For the text-containing cell, return its midpoint in (x, y) coordinate format. 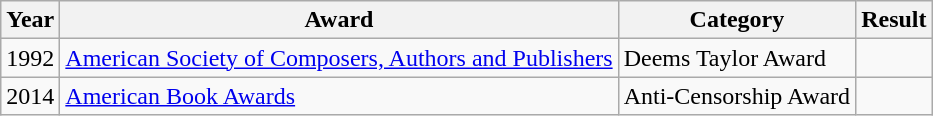
American Society of Composers, Authors and Publishers (339, 58)
Anti-Censorship Award (737, 96)
Award (339, 20)
Category (737, 20)
Result (894, 20)
Deems Taylor Award (737, 58)
2014 (30, 96)
1992 (30, 58)
Year (30, 20)
American Book Awards (339, 96)
